Provide the (X, Y) coordinate of the cell's center where the given text is located.  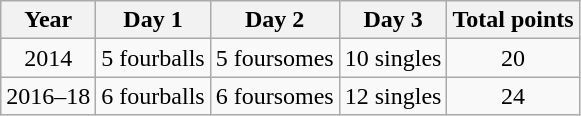
Year (48, 20)
Total points (513, 20)
2014 (48, 58)
5 foursomes (274, 58)
6 foursomes (274, 96)
Day 1 (153, 20)
Day 2 (274, 20)
2016–18 (48, 96)
12 singles (393, 96)
24 (513, 96)
10 singles (393, 58)
6 fourballs (153, 96)
5 fourballs (153, 58)
20 (513, 58)
Day 3 (393, 20)
